Return the (x, y) coordinate for the center point of the cell that contains the specified text.  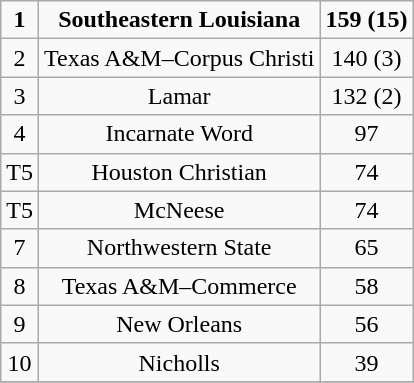
56 (366, 324)
97 (366, 134)
1 (20, 20)
2 (20, 58)
132 (2) (366, 96)
Houston Christian (178, 172)
Nicholls (178, 362)
9 (20, 324)
Texas A&M–Corpus Christi (178, 58)
4 (20, 134)
7 (20, 248)
Lamar (178, 96)
Texas A&M–Commerce (178, 286)
Southeastern Louisiana (178, 20)
New Orleans (178, 324)
Incarnate Word (178, 134)
65 (366, 248)
10 (20, 362)
159 (15) (366, 20)
McNeese (178, 210)
8 (20, 286)
3 (20, 96)
Northwestern State (178, 248)
39 (366, 362)
58 (366, 286)
140 (3) (366, 58)
